Extract the [X, Y] coordinate from the center of the cell holding the provided text.  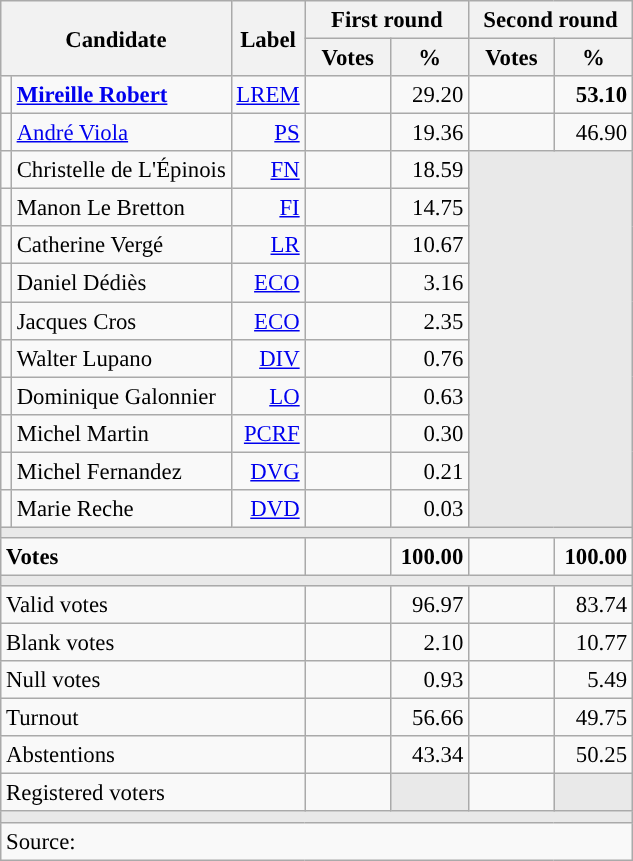
5.49 [593, 680]
Catherine Vergé [121, 245]
Turnout [153, 718]
Marie Reche [121, 509]
Registered voters [153, 793]
Blank votes [153, 643]
PS [268, 133]
Candidate [116, 38]
DIV [268, 358]
43.34 [430, 755]
Jacques Cros [121, 321]
Abstentions [153, 755]
Michel Fernandez [121, 471]
Second round [551, 20]
Christelle de L'Épinois [121, 170]
10.67 [430, 245]
49.75 [593, 718]
Daniel Dédiès [121, 283]
2.35 [430, 321]
Manon Le Bretton [121, 208]
3.16 [430, 283]
96.97 [430, 605]
56.66 [430, 718]
LR [268, 245]
19.36 [430, 133]
46.90 [593, 133]
FN [268, 170]
53.10 [593, 95]
Null votes [153, 680]
LREM [268, 95]
LO [268, 396]
2.10 [430, 643]
Michel Martin [121, 433]
10.77 [593, 643]
0.30 [430, 433]
0.76 [430, 358]
André Viola [121, 133]
DVD [268, 509]
14.75 [430, 208]
29.20 [430, 95]
First round [387, 20]
DVG [268, 471]
Source: [317, 841]
18.59 [430, 170]
PCRF [268, 433]
0.21 [430, 471]
Valid votes [153, 605]
Mireille Robert [121, 95]
FI [268, 208]
0.03 [430, 509]
Dominique Galonnier [121, 396]
83.74 [593, 605]
Label [268, 38]
50.25 [593, 755]
0.93 [430, 680]
Walter Lupano [121, 358]
0.63 [430, 396]
